Return the (x, y) coordinate for the center point of the cell that contains the specified text.  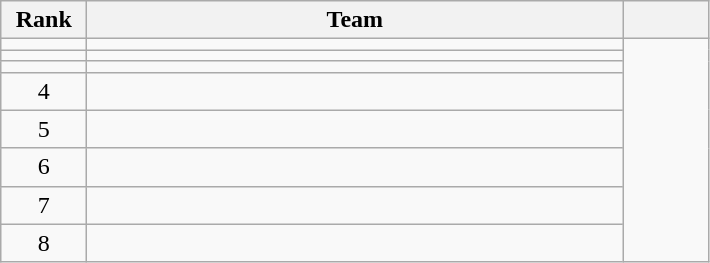
8 (44, 243)
Rank (44, 20)
Team (355, 20)
7 (44, 205)
5 (44, 129)
6 (44, 167)
4 (44, 91)
